Extract the [x, y] coordinate from the center of the cell holding the provided text.  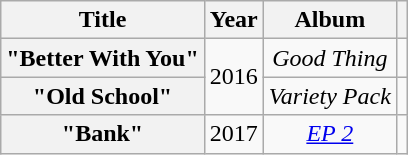
2016 [234, 77]
"Old School" [103, 96]
Variety Pack [330, 96]
Album [330, 20]
EP 2 [330, 134]
Year [234, 20]
Good Thing [330, 58]
"Bank" [103, 134]
Title [103, 20]
2017 [234, 134]
"Better With You" [103, 58]
